Detect which cell encompasses the target text, then output its [x, y] center coordinate. 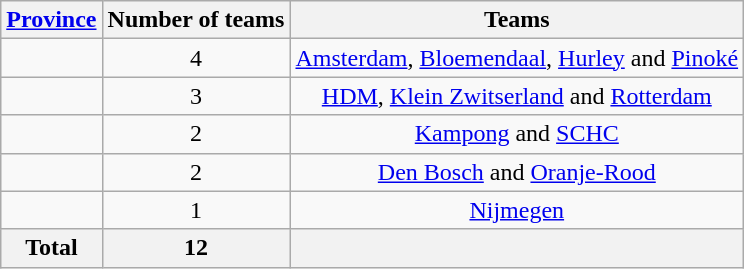
Total [52, 248]
Den Bosch and Oranje-Rood [517, 172]
4 [196, 58]
Teams [517, 20]
HDM, Klein Zwitserland and Rotterdam [517, 96]
3 [196, 96]
1 [196, 210]
12 [196, 248]
Province [52, 20]
Number of teams [196, 20]
Nijmegen [517, 210]
Amsterdam, Bloemendaal, Hurley and Pinoké [517, 58]
Kampong and SCHC [517, 134]
